Provide the [x, y] coordinate of the cell's center where the given text is located.  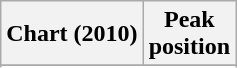
Peakposition [189, 34]
Chart (2010) [72, 34]
